Extract the (x, y) coordinate from the center of the cell holding the provided text.  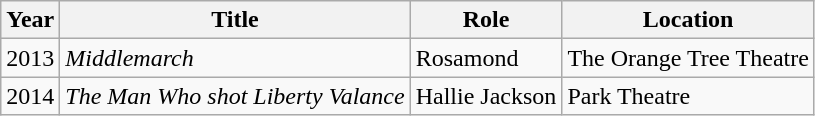
Year (30, 20)
2013 (30, 58)
2014 (30, 96)
The Man Who shot Liberty Valance (235, 96)
Middlemarch (235, 58)
Role (486, 20)
Title (235, 20)
Rosamond (486, 58)
Location (688, 20)
Park Theatre (688, 96)
The Orange Tree Theatre (688, 58)
Hallie Jackson (486, 96)
